Capture the cell that displays the provided text and extract its [x, y] central coordinate. 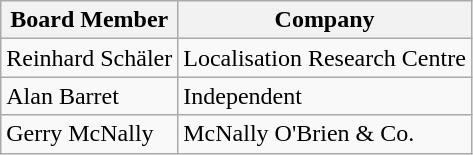
Reinhard Schäler [90, 58]
Independent [325, 96]
Gerry McNally [90, 134]
McNally O'Brien & Co. [325, 134]
Board Member [90, 20]
Alan Barret [90, 96]
Localisation Research Centre [325, 58]
Company [325, 20]
